Extract the [x, y] coordinate from the center of the cell holding the provided text.  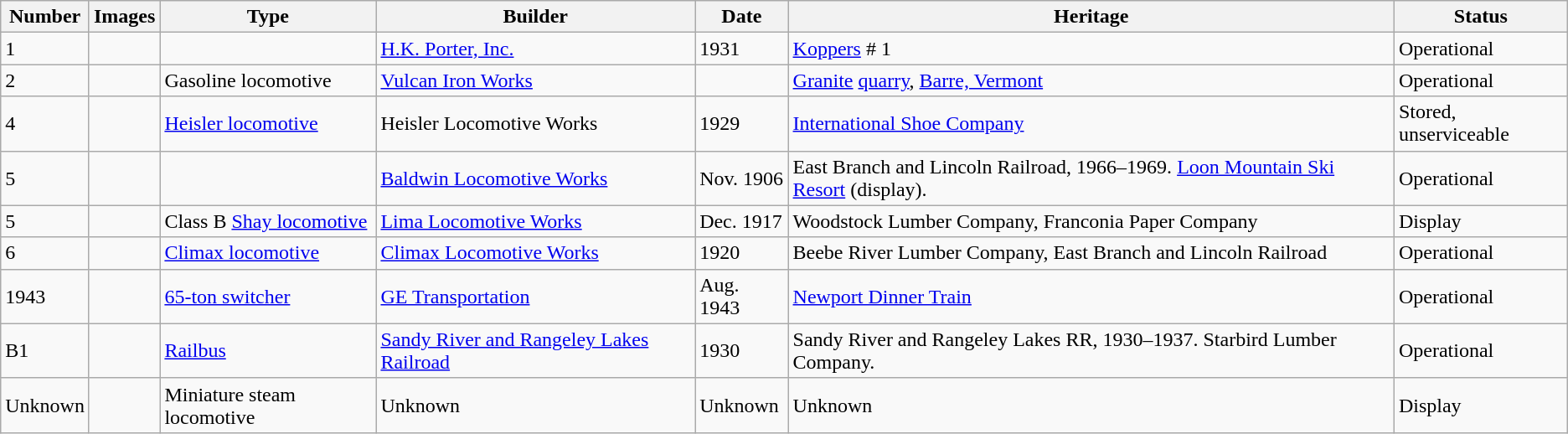
East Branch and Lincoln Railroad, 1966–1969. Loon Mountain Ski Resort (display). [1091, 178]
4 [45, 124]
Railbus [268, 350]
Heisler locomotive [268, 124]
Woodstock Lumber Company, Franconia Paper Company [1091, 221]
Heisler Locomotive Works [536, 124]
6 [45, 253]
1929 [742, 124]
Climax locomotive [268, 253]
Class B Shay locomotive [268, 221]
Vulcan Iron Works [536, 80]
Stored, unserviceable [1481, 124]
Dec. 1917 [742, 221]
Newport Dinner Train [1091, 297]
65-ton switcher [268, 297]
Beebe River Lumber Company, East Branch and Lincoln Railroad [1091, 253]
Builder [536, 17]
Status [1481, 17]
1930 [742, 350]
Lima Locomotive Works [536, 221]
Heritage [1091, 17]
Aug. 1943 [742, 297]
B1 [45, 350]
1943 [45, 297]
Type [268, 17]
Climax Locomotive Works [536, 253]
Number [45, 17]
Images [124, 17]
Sandy River and Rangeley Lakes Railroad [536, 350]
1931 [742, 49]
GE Transportation [536, 297]
1920 [742, 253]
International Shoe Company [1091, 124]
Date [742, 17]
2 [45, 80]
1 [45, 49]
Sandy River and Rangeley Lakes RR, 1930–1937. Starbird Lumber Company. [1091, 350]
Granite quarry, Barre, Vermont [1091, 80]
Nov. 1906 [742, 178]
Baldwin Locomotive Works [536, 178]
Miniature steam locomotive [268, 406]
Koppers # 1 [1091, 49]
H.K. Porter, Inc. [536, 49]
Gasoline locomotive [268, 80]
